Search for the cell housing the specified text and yield its [X, Y] center coordinate. 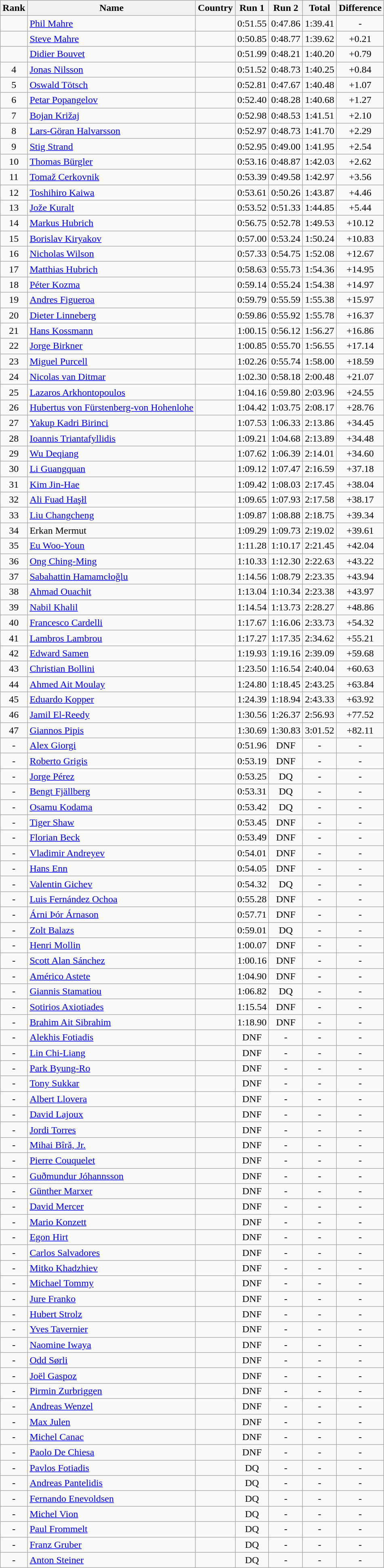
0:49.00 [286, 146]
Nicolas van Ditmar [111, 377]
Thomas Bürgler [111, 161]
Tony Sukkar [111, 1084]
Wu Deqiang [111, 454]
0:52.78 [286, 223]
Mario Konzett [111, 1222]
1:42.03 [320, 161]
1:00.85 [252, 346]
+39.61 [360, 530]
0:47.67 [286, 85]
Francesco Cardelli [111, 623]
1:07.62 [252, 454]
1:41.95 [320, 146]
+43.94 [360, 576]
Oswald Tötsch [111, 85]
1:42.97 [320, 177]
1:55.38 [320, 300]
0:51.33 [286, 208]
Andres Figueroa [111, 300]
+18.59 [360, 361]
2:16.59 [320, 469]
1:17.67 [252, 623]
+55.21 [360, 638]
31 [14, 484]
+34.60 [360, 454]
Fernando Enevoldsen [111, 1499]
2:17.45 [320, 484]
Markus Hubrich [111, 223]
47 [14, 730]
Péter Kozma [111, 285]
1:43.87 [320, 193]
Sabahattin Hamamcłoğlu [111, 576]
1:56.27 [320, 331]
1:00.07 [252, 945]
1:07.53 [252, 423]
43 [14, 669]
Mitko Khadzhiev [111, 1268]
Valentin Gichev [111, 884]
+16.86 [360, 331]
0:58.63 [252, 269]
Carlos Salvadores [111, 1253]
Florian Beck [111, 838]
2:08.17 [320, 407]
+4.46 [360, 193]
+28.76 [360, 407]
2:43.25 [320, 684]
Eu Woo-Youn [111, 546]
3:01.52 [320, 730]
Giannos Pipis [111, 730]
1:16.06 [286, 623]
1:04.68 [286, 438]
10 [14, 161]
23 [14, 361]
27 [14, 423]
+77.52 [360, 715]
0:52.40 [252, 100]
Country [215, 8]
+43.22 [360, 561]
Difference [360, 8]
Name [111, 8]
+15.97 [360, 300]
Andreas Pantelidis [111, 1483]
Américo Astete [111, 976]
1:39.62 [320, 39]
1:15.54 [252, 1007]
1:08.88 [286, 515]
1:56.55 [320, 346]
Total [320, 8]
0:51.99 [252, 54]
0:59.80 [286, 392]
Miguel Purcell [111, 361]
44 [14, 684]
Alex Giorgi [111, 746]
0:57.33 [252, 254]
1:39.41 [320, 23]
0:54.01 [252, 853]
Steve Mahre [111, 39]
Jorge Birkner [111, 346]
Alekhis Fotiadis [111, 1038]
David Mercer [111, 1207]
Ali Fuad Haşłl [111, 500]
1:04.42 [252, 407]
Luis Fernández Ochoa [111, 899]
David Lajoux [111, 1114]
1:23.50 [252, 669]
1:12.30 [286, 561]
Lin Chi-Liang [111, 1053]
Pierre Couquelet [111, 1160]
1:18.90 [252, 1022]
+38.04 [360, 484]
+59.68 [360, 653]
Li Guangquan [111, 469]
1:09.12 [252, 469]
0:48.77 [286, 39]
Ong Ching-Ming [111, 561]
Franz Gruber [111, 1545]
33 [14, 515]
Nabil Khalil [111, 607]
+5.44 [360, 208]
Run 2 [286, 8]
2:13.89 [320, 438]
1:52.08 [320, 254]
30 [14, 469]
Eduardo Kopper [111, 700]
Pirmin Zurbriggen [111, 1391]
1:17.35 [286, 638]
+37.18 [360, 469]
Yves Tavernier [111, 1329]
Jorge Pérez [111, 776]
36 [14, 561]
1:26.37 [286, 715]
1:58.00 [320, 361]
7 [14, 115]
+39.34 [360, 515]
Lambros Lambrou [111, 638]
Park Byung-Ro [111, 1068]
Lars-Göran Halvarsson [111, 131]
0:49.58 [286, 177]
1:08.79 [286, 576]
0:53.49 [252, 838]
1:17.27 [252, 638]
Tomaž Cerkovnik [111, 177]
+10.83 [360, 239]
1:09.21 [252, 438]
Giannis Stamatiou [111, 992]
Bojan Križaj [111, 115]
+63.84 [360, 684]
1:40.48 [320, 85]
0:59.86 [252, 315]
0:48.21 [286, 54]
2:00.48 [320, 377]
11 [14, 177]
Dieter Linneberg [111, 315]
1:30.56 [252, 715]
32 [14, 500]
1:40.68 [320, 100]
2:21.45 [320, 546]
Joël Gaspoz [111, 1375]
+0.79 [360, 54]
Hubert Strolz [111, 1314]
Nicholas Wilson [111, 254]
0:53.42 [252, 807]
38 [14, 592]
2:13.86 [320, 423]
+42.04 [360, 546]
+0.84 [360, 69]
1:02.30 [252, 377]
0:55.24 [286, 285]
Zolt Balazs [111, 930]
Hans Kossmann [111, 331]
Paul Frommelt [111, 1529]
Didier Bouvet [111, 54]
0:52.95 [252, 146]
+3.56 [360, 177]
12 [14, 193]
Árni Þór Árnason [111, 914]
34 [14, 530]
46 [14, 715]
2:40.04 [320, 669]
26 [14, 407]
Roberto Grigis [111, 761]
1:41.70 [320, 131]
0:51.55 [252, 23]
+34.48 [360, 438]
1:14.54 [252, 607]
22 [14, 346]
Edward Samen [111, 653]
0:53.61 [252, 193]
17 [14, 269]
0:53.52 [252, 208]
+60.63 [360, 669]
1:19.16 [286, 653]
0:53.45 [252, 822]
Max Julen [111, 1421]
Toshihiro Kaiwa [111, 193]
42 [14, 653]
+17.14 [360, 346]
35 [14, 546]
18 [14, 285]
1:09.42 [252, 484]
2:33.73 [320, 623]
1:14.56 [252, 576]
1:11.28 [252, 546]
Jonas Nilsson [111, 69]
8 [14, 131]
Michel Vion [111, 1514]
2:28.27 [320, 607]
2:23.35 [320, 576]
1:40.25 [320, 69]
+10.12 [360, 223]
1:03.75 [286, 407]
+14.97 [360, 285]
1:08.03 [286, 484]
0:53.31 [252, 792]
0:58.18 [286, 377]
Petar Popangelov [111, 100]
40 [14, 623]
0:51.52 [252, 69]
0:55.59 [286, 300]
1:30.83 [286, 730]
Jože Kuralt [111, 208]
+48.86 [360, 607]
1:49.53 [320, 223]
0:50.26 [286, 193]
1:24.39 [252, 700]
Mihai Bîră, Jr. [111, 1145]
Pavlos Fotiadis [111, 1468]
Kim Jin-Hae [111, 484]
1:41.51 [320, 115]
0:53.24 [286, 239]
0:52.98 [252, 115]
0:59.14 [252, 285]
1:10.17 [286, 546]
1:50.24 [320, 239]
1:02.26 [252, 361]
Bengt Fjällberg [111, 792]
+24.55 [360, 392]
0:59.79 [252, 300]
1:13.04 [252, 592]
0:54.05 [252, 868]
Ahmad Ouachit [111, 592]
0:51.96 [252, 746]
1:16.54 [286, 669]
0:47.86 [286, 23]
0:53.16 [252, 161]
4 [14, 69]
0:57.00 [252, 239]
0:48.53 [286, 115]
9 [14, 146]
+2.29 [360, 131]
+0.21 [360, 39]
+12.67 [360, 254]
0:52.97 [252, 131]
0:48.87 [286, 161]
14 [14, 223]
Yakup Kadri Birinci [111, 423]
Michel Canac [111, 1437]
2:19.02 [320, 530]
5 [14, 85]
+16.37 [360, 315]
1:54.38 [320, 285]
+38.17 [360, 500]
1:18.45 [286, 684]
1:06.33 [286, 423]
1:09.29 [252, 530]
0:54.32 [252, 884]
1:07.93 [286, 500]
Run 1 [252, 8]
Ahmed Ait Moulay [111, 684]
Albert Llovera [111, 1099]
15 [14, 239]
Vladimir Andreyev [111, 853]
37 [14, 576]
2:34.62 [320, 638]
Jordi Torres [111, 1130]
Egon Hirt [111, 1237]
0:55.70 [286, 346]
1:30.69 [252, 730]
2:23.38 [320, 592]
Osamu Kodama [111, 807]
1:06.39 [286, 454]
0:48.28 [286, 100]
Liu Changcheng [111, 515]
45 [14, 700]
0:55.74 [286, 361]
+54.32 [360, 623]
0:59.01 [252, 930]
Rank [14, 8]
+1.27 [360, 100]
2:03.96 [320, 392]
0:55.73 [286, 269]
0:57.71 [252, 914]
Stig Strand [111, 146]
41 [14, 638]
0:53.39 [252, 177]
Scott Alan Sánchez [111, 961]
Sotirios Axiotiades [111, 1007]
+82.11 [360, 730]
Borislav Kiryakov [111, 239]
6 [14, 100]
1:06.82 [252, 992]
Michael Tommy [111, 1283]
+2.10 [360, 115]
19 [14, 300]
Henri Mollin [111, 945]
+14.95 [360, 269]
Lazaros Arkhontopoulos [111, 392]
Paolo De Chiesa [111, 1453]
25 [14, 392]
2:22.63 [320, 561]
39 [14, 607]
2:43.33 [320, 700]
1:09.73 [286, 530]
1:00.15 [252, 331]
+63.92 [360, 700]
Phil Mahre [111, 23]
0:55.92 [286, 315]
Ioannis Triantafyllidis [111, 438]
1:40.20 [320, 54]
1:04.16 [252, 392]
1:09.87 [252, 515]
0:56.75 [252, 223]
1:04.90 [252, 976]
Hans Enn [111, 868]
Jure Franko [111, 1299]
1:44.85 [320, 208]
13 [14, 208]
1:10.33 [252, 561]
Matthias Hubrich [111, 269]
29 [14, 454]
Erkan Mermut [111, 530]
1:54.36 [320, 269]
1:19.93 [252, 653]
Jamil El-Reedy [111, 715]
2:18.75 [320, 515]
1:13.73 [286, 607]
+2.62 [360, 161]
24 [14, 377]
0:55.28 [252, 899]
28 [14, 438]
1:09.65 [252, 500]
1:10.34 [286, 592]
Günther Marxer [111, 1191]
Guðmundur Jóhannsson [111, 1176]
Odd Sørli [111, 1360]
Christian Bollini [111, 669]
0:52.81 [252, 85]
2:56.93 [320, 715]
1:24.80 [252, 684]
21 [14, 331]
20 [14, 315]
0:54.75 [286, 254]
1:18.94 [286, 700]
1:07.47 [286, 469]
1:55.78 [320, 315]
Brahim Ait Sibrahim [111, 1022]
+34.45 [360, 423]
Naomine Iwaya [111, 1345]
2:17.58 [320, 500]
0:53.19 [252, 761]
2:39.09 [320, 653]
2:14.01 [320, 454]
+1.07 [360, 85]
16 [14, 254]
+2.54 [360, 146]
Tiger Shaw [111, 822]
+21.07 [360, 377]
Hubertus von Fürstenberg-von Hohenlohe [111, 407]
+43.97 [360, 592]
0:50.85 [252, 39]
0:56.12 [286, 331]
Andreas Wenzel [111, 1406]
1:00.16 [252, 961]
Anton Steiner [111, 1560]
0:53.25 [252, 776]
